Pinpoint the cell where the given text exists, returning its [x, y] midpoint coordinate. 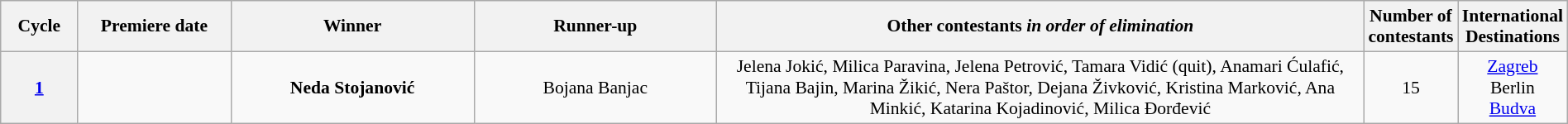
Winner [352, 26]
Bojana Banjac [595, 88]
Neda Stojanović [352, 88]
Premiere date [154, 26]
International Destinations [1513, 26]
1 [40, 88]
Cycle [40, 26]
Number of contestants [1411, 26]
ZagrebBerlinBudva [1513, 88]
15 [1411, 88]
Other contestants in order of elimination [1040, 26]
Runner-up [595, 26]
